For the text-containing cell, return its midpoint in (x, y) coordinate format. 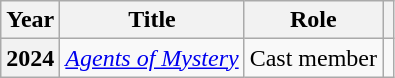
Role (313, 20)
2024 (30, 58)
Year (30, 20)
Cast member (313, 58)
Title (152, 20)
Agents of Mystery (152, 58)
